Determine the (X, Y) coordinate at the center of the cell enclosing the given text.  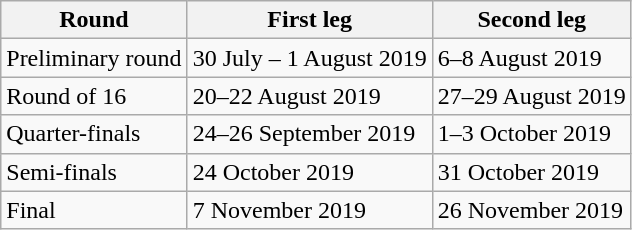
Quarter-finals (94, 134)
20–22 August 2019 (310, 96)
26 November 2019 (532, 210)
Final (94, 210)
30 July – 1 August 2019 (310, 58)
27–29 August 2019 (532, 96)
6–8 August 2019 (532, 58)
7 November 2019 (310, 210)
Semi-finals (94, 172)
1–3 October 2019 (532, 134)
Round (94, 20)
31 October 2019 (532, 172)
Round of 16 (94, 96)
24 October 2019 (310, 172)
Second leg (532, 20)
Preliminary round (94, 58)
First leg (310, 20)
24–26 September 2019 (310, 134)
